Capture the cell that displays the provided text and extract its (x, y) central coordinate. 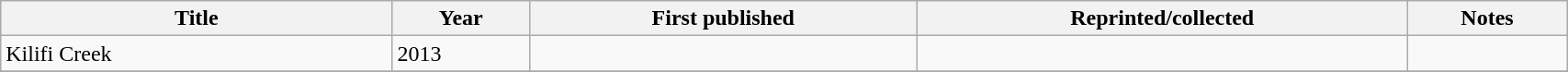
Title (197, 18)
Reprinted/collected (1162, 18)
Year (461, 18)
Kilifi Creek (197, 54)
First published (724, 18)
2013 (461, 54)
Notes (1486, 18)
